Locate the cell with the specified text and output its (X, Y) center coordinate. 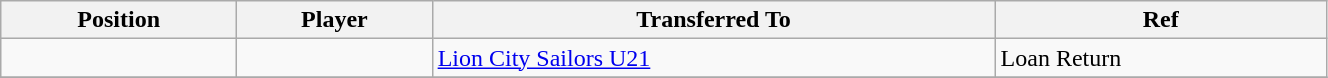
Loan Return (1160, 58)
Transferred To (714, 20)
Player (334, 20)
Position (119, 20)
Lion City Sailors U21 (714, 58)
Ref (1160, 20)
